Scan for the cell matching the given text and deliver its (X, Y) coordinate at center. 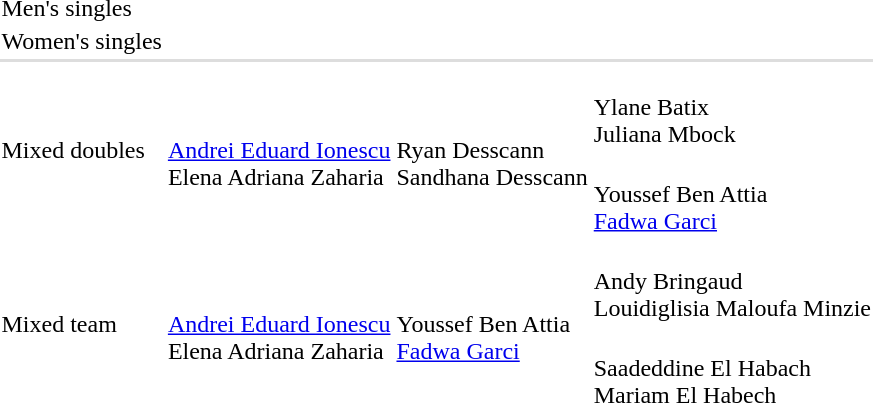
Andy BringaudLouidiglisia Maloufa Minzie (732, 281)
Ryan DesscannSandhana Desscann (492, 150)
Mixed doubles (82, 150)
Ylane BatixJuliana Mbock (732, 107)
Andrei Eduard IonescuElena Adriana Zaharia (279, 150)
Youssef Ben AttiaFadwa Garci (732, 194)
Women's singles (82, 41)
